Scan for the cell matching the given text and deliver its [x, y] coordinate at center. 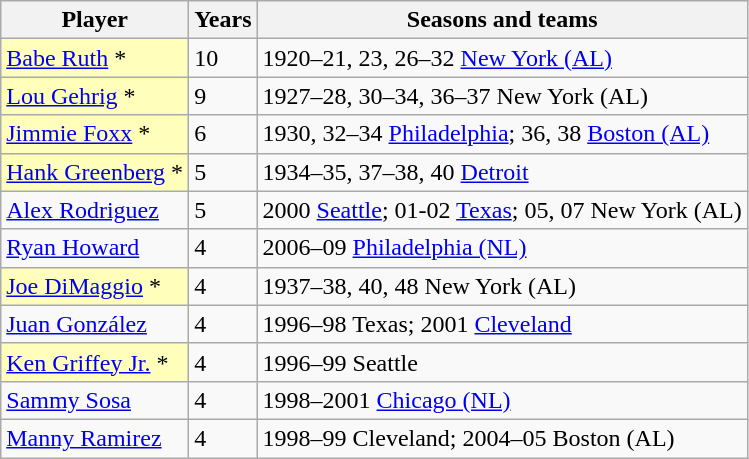
2000 Seattle; 01-02 Texas; 05, 07 New York (AL) [502, 210]
Jimmie Foxx * [95, 134]
Joe DiMaggio * [95, 286]
9 [223, 96]
1930, 32–34 Philadelphia; 36, 38 Boston (AL) [502, 134]
10 [223, 58]
1934–35, 37–38, 40 Detroit [502, 172]
1998–99 Cleveland; 2004–05 Boston (AL) [502, 438]
2006–09 Philadelphia (NL) [502, 248]
Juan González [95, 324]
1920–21, 23, 26–32 New York (AL) [502, 58]
Babe Ruth * [95, 58]
6 [223, 134]
1996–99 Seattle [502, 362]
1937–38, 40, 48 New York (AL) [502, 286]
1927–28, 30–34, 36–37 New York (AL) [502, 96]
Lou Gehrig * [95, 96]
1998–2001 Chicago (NL) [502, 400]
Sammy Sosa [95, 400]
Alex Rodriguez [95, 210]
Hank Greenberg * [95, 172]
1996–98 Texas; 2001 Cleveland [502, 324]
Ken Griffey Jr. * [95, 362]
Manny Ramirez [95, 438]
Ryan Howard [95, 248]
Player [95, 20]
Years [223, 20]
Seasons and teams [502, 20]
